Extract the [x, y] coordinate from the center of the cell holding the provided text.  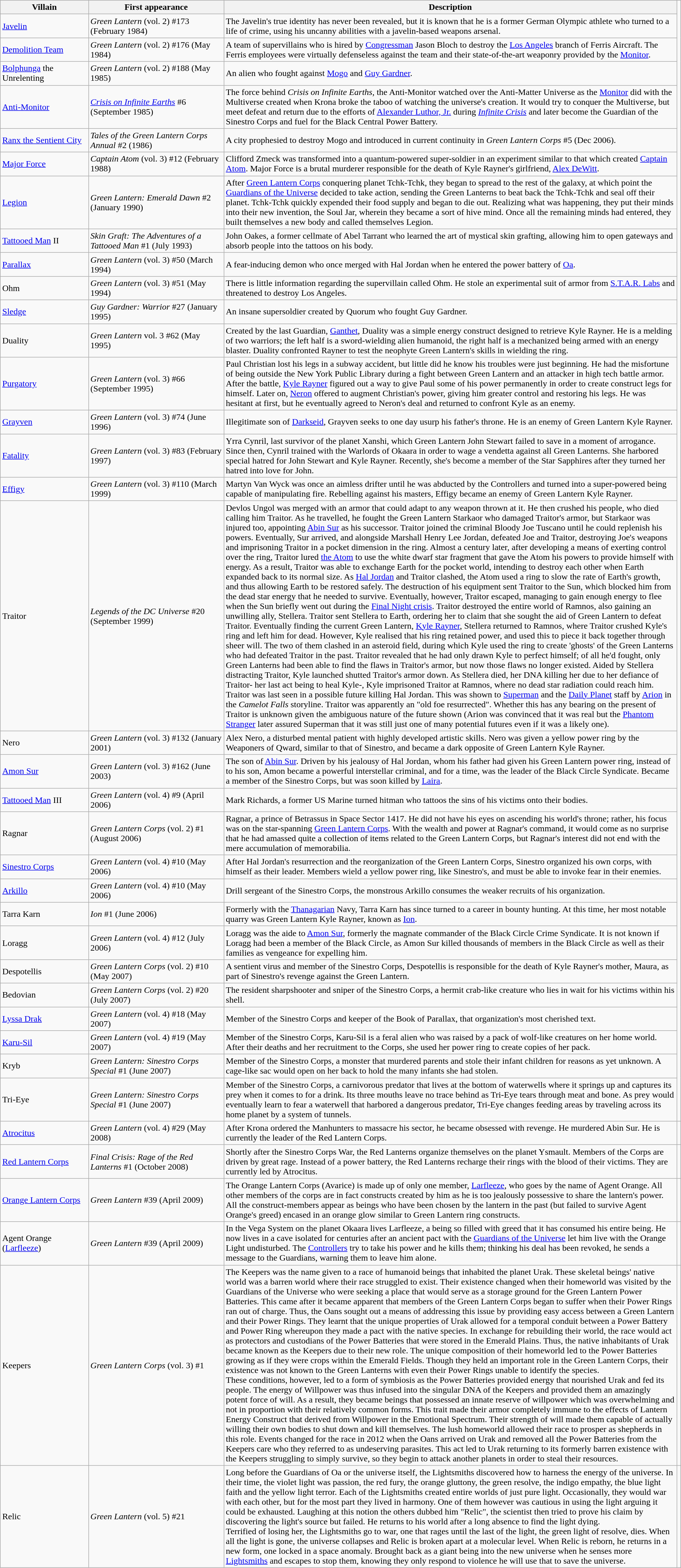
Arkillo [44, 891]
Grayven [44, 422]
Green Lantern (vol. 3) #162 (June 2003) [156, 771]
Green Lantern Corps (vol. 2) #10 (May 2007) [156, 971]
Green Lantern (vol. 3) #110 (March 1999) [156, 489]
Green Lantern: Emerald Dawn #2 (January 1990) [156, 202]
Lyssa Drak [44, 1019]
Green Lantern (vol. 2) #176 (May 1984) [156, 49]
Green Lantern (vol. 4) #9 (April 2006) [156, 800]
Green Lantern (vol. 4) #29 (May 2008) [156, 1133]
Javelin [44, 26]
Sinestro Corps [44, 867]
Fatality [44, 455]
Red Lantern Corps [44, 1162]
Green Lantern Corps (vol. 3) #1 [156, 1365]
Legion [44, 202]
Karu-Sil [44, 1043]
Skin Graft: The Adventures of a Tattooed Man #1 (July 1993) [156, 241]
Final Crisis: Rage of the Red Lanterns #1 (October 2008) [156, 1162]
Green Lantern (vol. 4) #18 (May 2007) [156, 1019]
Effigy [44, 489]
Villain [44, 7]
Green Lantern (vol. 3) #83 (February 1997) [156, 455]
Relic [44, 1516]
Green Lantern (vol. 4) #19 (May 2007) [156, 1043]
Ranx the Sentient City [44, 140]
Nero [44, 743]
Green Lantern (vol. 2) #188 (May 1985) [156, 73]
Illegitimate son of Darkseid, Grayven seeks to one day usurp his father's throne. He is an enemy of Green Lantern Kyle Rayner. [450, 422]
Green Lantern Corps (vol. 2) #20 (July 2007) [156, 995]
Ohm [44, 288]
Green Lantern (vol. 3) #74 (June 1996) [156, 422]
Tarra Karn [44, 914]
Kryb [44, 1066]
Major Force [44, 164]
Green Lantern (vol. 2) #173 (February 1984) [156, 26]
First appearance [156, 7]
Amon Sur [44, 771]
Anti-Monitor [44, 107]
Tales of the Green Lantern Corps Annual #2 (1986) [156, 140]
Tattooed Man II [44, 241]
Parallax [44, 264]
Green Lantern (vol. 3) #51 (May 1994) [156, 288]
Bedovian [44, 995]
Captain Atom (vol. 3) #12 (February 1988) [156, 164]
A fear-inducing demon who once merged with Hal Jordan when he entered the power battery of Oa. [450, 264]
An alien who fought against Mogo and Guy Gardner. [450, 73]
Bolphunga the Unrelenting [44, 73]
A city prophesied to destroy Mogo and introduced in current continuity in Green Lantern Corps #5 (Dec 2006). [450, 140]
Ragnar [44, 833]
Description [450, 7]
Green Lantern (vol. 3) #132 (January 2001) [156, 743]
Keepers [44, 1365]
Green Lantern (vol. 3) #50 (March 1994) [156, 264]
The resident sharpshooter and sniper of the Sinestro Corps, a hermit crab-like creature who lies in wait for his victims within his shell. [450, 995]
Sledge [44, 311]
Crisis on Infinite Earths #6 (September 1985) [156, 107]
Orange Lantern Corps [44, 1200]
Despotellis [44, 971]
Purgatory [44, 384]
Mark Richards, a former US Marine turned hitman who tattoos the sins of his victims onto their bodies. [450, 800]
Green Lantern (vol. 5) #21 [156, 1516]
Atrocitus [44, 1133]
An insane supersoldier created by Quorum who fought Guy Gardner. [450, 311]
Green Lantern (vol. 3) #66 (September 1995) [156, 384]
Legends of the DC Universe #20 (September 1999) [156, 616]
Ion #1 (June 2006) [156, 914]
Agent Orange (Larfleeze) [44, 1243]
Green Lantern (vol. 4) #12 (July 2006) [156, 943]
Demolition Team [44, 49]
Green Lantern vol. 3 #62 (May 1995) [156, 341]
Guy Gardner: Warrior #27 (January 1995) [156, 311]
Tri-Eye [44, 1099]
Member of the Sinestro Corps and keeper of the Book of Parallax, that organization's most cherished text. [450, 1019]
Duality [44, 341]
Tattooed Man III [44, 800]
Green Lantern Corps (vol. 2) #1 (August 2006) [156, 833]
Drill sergeant of the Sinestro Corps, the monstrous Arkillo consumes the weaker recruits of his organization. [450, 891]
Loragg [44, 943]
Traitor [44, 616]
